Return the [x, y] coordinate for the center point of the cell that contains the specified text.  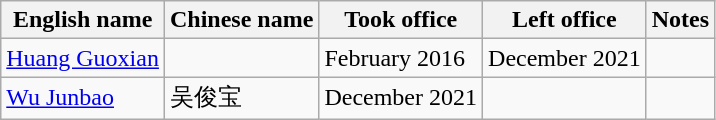
Huang Guoxian [83, 58]
Took office [401, 20]
English name [83, 20]
吴俊宝 [241, 98]
Notes [680, 20]
Wu Junbao [83, 98]
Chinese name [241, 20]
Left office [565, 20]
February 2016 [401, 58]
